From the cell containing the given text, extract its center point as (X, Y) coordinate. 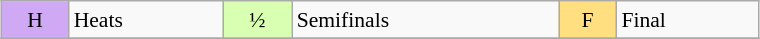
½ (258, 20)
Heats (146, 20)
F (588, 20)
Final (687, 20)
H (36, 20)
Semifinals (426, 20)
